Scan for the cell matching the given text and deliver its [x, y] coordinate at center. 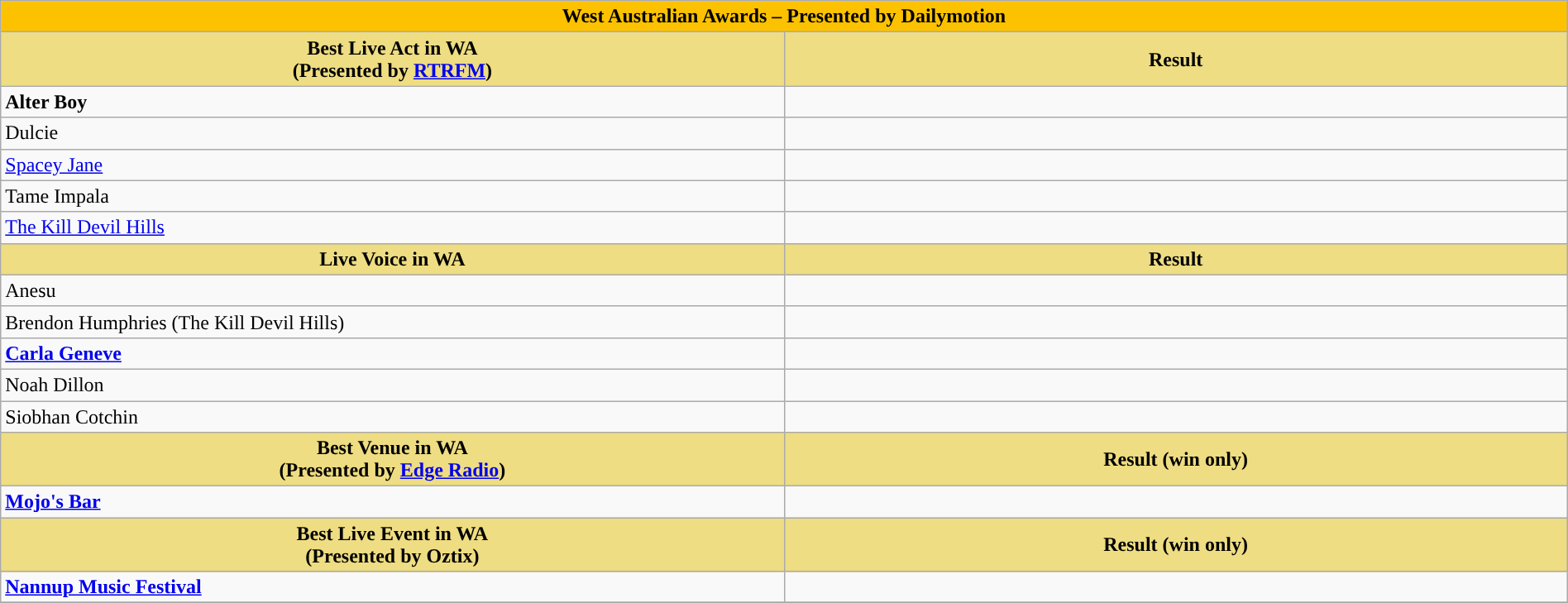
Noah Dillon [392, 385]
The Kill Devil Hills [392, 227]
West Australian Awards – Presented by Dailymotion [784, 17]
Brendon Humphries (The Kill Devil Hills) [392, 322]
Mojo's Bar [392, 502]
Anesu [392, 290]
Tame Impala [392, 196]
Nannup Music Festival [392, 587]
Alter Boy [392, 102]
Dulcie [392, 133]
Best Live Event in WA (Presented by Oztix) [392, 544]
Carla Geneve [392, 353]
Live Voice in WA [392, 259]
Best Venue in WA (Presented by Edge Radio) [392, 460]
Siobhan Cotchin [392, 416]
Spacey Jane [392, 165]
Best Live Act in WA (Presented by RTRFM) [392, 60]
